Find where the given text appears and provide that cell's center as [X, Y] coordinate. 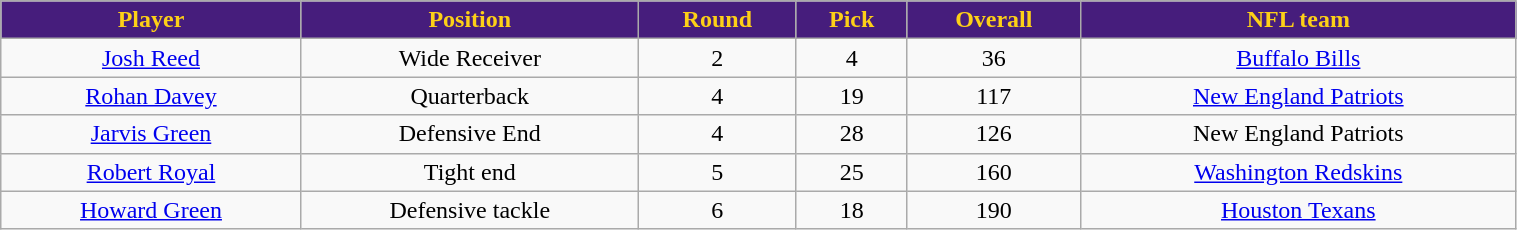
6 [717, 210]
Tight end [470, 172]
Pick [852, 20]
Washington Redskins [1298, 172]
Quarterback [470, 96]
Player [151, 20]
Position [470, 20]
Robert Royal [151, 172]
NFL team [1298, 20]
Josh Reed [151, 58]
28 [852, 134]
2 [717, 58]
126 [994, 134]
19 [852, 96]
18 [852, 210]
36 [994, 58]
Howard Green [151, 210]
Defensive tackle [470, 210]
Rohan Davey [151, 96]
Buffalo Bills [1298, 58]
Overall [994, 20]
190 [994, 210]
160 [994, 172]
Wide Receiver [470, 58]
5 [717, 172]
Houston Texans [1298, 210]
117 [994, 96]
Defensive End [470, 134]
Round [717, 20]
25 [852, 172]
Jarvis Green [151, 134]
